Find where the given text appears and provide that cell's center as [X, Y] coordinate. 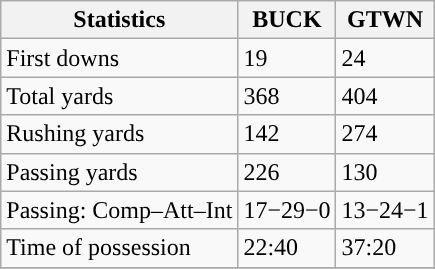
Rushing yards [120, 134]
274 [385, 134]
GTWN [385, 20]
Total yards [120, 96]
13−24−1 [385, 210]
24 [385, 58]
19 [287, 58]
368 [287, 96]
130 [385, 172]
22:40 [287, 248]
Passing yards [120, 172]
First downs [120, 58]
142 [287, 134]
Passing: Comp–Att–Int [120, 210]
404 [385, 96]
Statistics [120, 20]
37:20 [385, 248]
226 [287, 172]
BUCK [287, 20]
17−29−0 [287, 210]
Time of possession [120, 248]
